From the cell containing the given text, extract its center point as (x, y) coordinate. 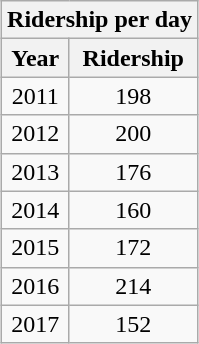
198 (134, 96)
160 (134, 210)
Year (36, 58)
2014 (36, 210)
200 (134, 134)
Ridership per day (100, 20)
176 (134, 172)
Ridership (134, 58)
2013 (36, 172)
214 (134, 286)
2011 (36, 96)
2015 (36, 248)
172 (134, 248)
152 (134, 324)
2016 (36, 286)
2017 (36, 324)
2012 (36, 134)
